Identify which cell holds the provided text, then report its [x, y] central coordinate. 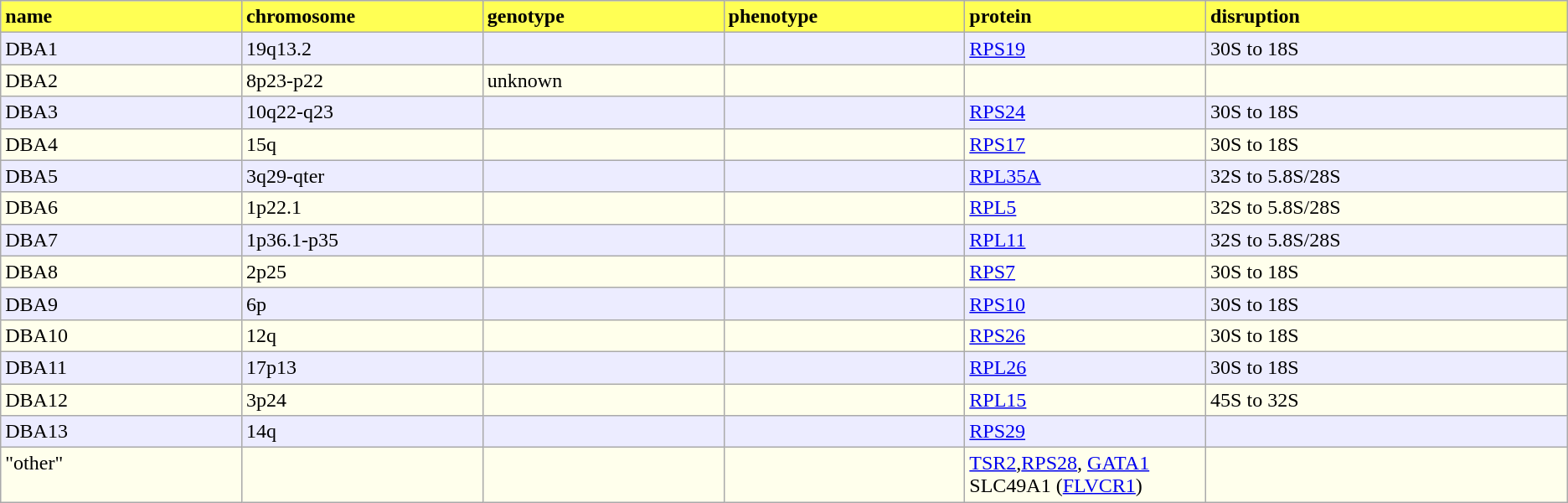
RPS19 [1086, 49]
8p23-p22 [363, 80]
DBA6 [121, 208]
RPS26 [1086, 335]
14q [363, 432]
DBA11 [121, 367]
45S to 32S [1387, 400]
DBA8 [121, 272]
6p [363, 303]
3p24 [363, 400]
disruption [1387, 17]
DBA3 [121, 112]
DBA10 [121, 335]
unknown [603, 80]
1p36.1-p35 [363, 240]
RPS24 [1086, 112]
DBA7 [121, 240]
10q22-q23 [363, 112]
RPL15 [1086, 400]
RPS17 [1086, 144]
DBA13 [121, 432]
RPS29 [1086, 432]
DBA1 [121, 49]
DBA5 [121, 176]
RPS7 [1086, 272]
"other" [121, 474]
RPL11 [1086, 240]
TSR2,RPS28, GATA1SLC49A1 (FLVCR1) [1086, 474]
19q13.2 [363, 49]
15q [363, 144]
17p13 [363, 367]
chromosome [363, 17]
DBA4 [121, 144]
RPL26 [1086, 367]
phenotype [844, 17]
genotype [603, 17]
1p22.1 [363, 208]
DBA2 [121, 80]
DBA12 [121, 400]
protein [1086, 17]
RPL5 [1086, 208]
name [121, 17]
12q [363, 335]
RPL35A [1086, 176]
2p25 [363, 272]
DBA9 [121, 303]
RPS10 [1086, 303]
3q29-qter [363, 176]
